Find where the given text appears and provide that cell's center as [X, Y] coordinate. 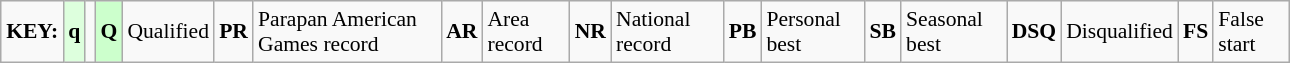
q [74, 32]
Q [108, 32]
Disqualified [1120, 32]
NR [590, 32]
False start [1251, 32]
DSQ [1034, 32]
FS [1196, 32]
National record [668, 32]
Parapan American Games record [347, 32]
PB [743, 32]
PR [234, 32]
Personal best [812, 32]
Area record [526, 32]
Seasonal best [954, 32]
AR [462, 32]
Qualified [168, 32]
SB [884, 32]
KEY: [32, 32]
